Capture the cell that displays the provided text and extract its (x, y) central coordinate. 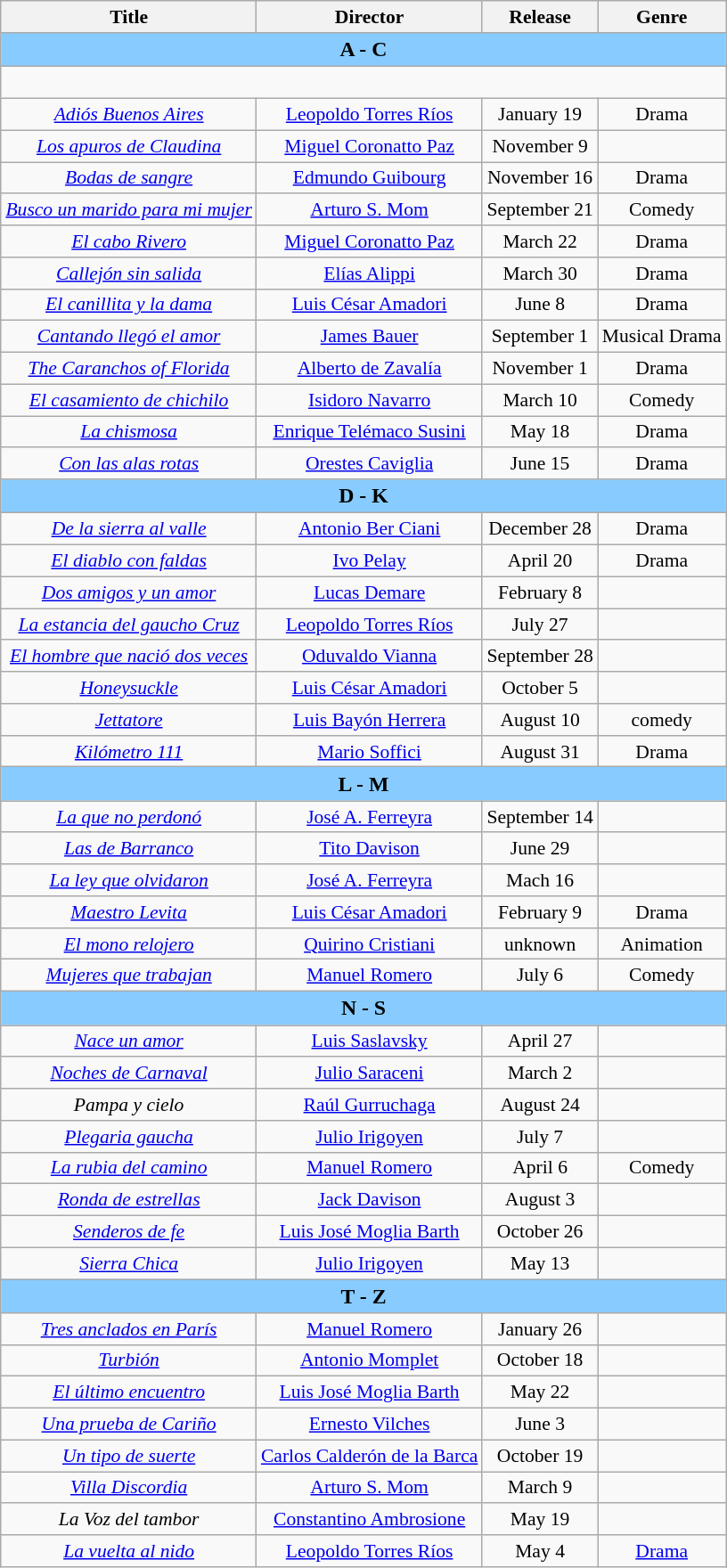
Lucas Demare (369, 592)
August 10 (540, 720)
Nace un amor (128, 1041)
July 27 (540, 625)
El diablo con faldas (128, 561)
Animation (662, 944)
April 20 (540, 561)
La rubia del camino (128, 1168)
Quirino Cristiani (369, 944)
Director (369, 17)
February 9 (540, 912)
May 22 (540, 1392)
Ernesto Vilches (369, 1425)
Jettatore (128, 720)
Dos amigos y un amor (128, 592)
El mono relojero (128, 944)
Release (540, 17)
March 9 (540, 1488)
July 6 (540, 976)
El último encuentro (128, 1392)
Tito Davison (369, 849)
El hombre que nació dos veces (128, 657)
Adiós Buenos Aires (128, 115)
June 15 (540, 464)
March 22 (540, 241)
T - Z (363, 1296)
August 24 (540, 1105)
Alberto de Zavalía (369, 369)
April 27 (540, 1041)
El casamiento de chichilo (128, 400)
Ronda de estrellas (128, 1200)
Jack Davison (369, 1200)
December 28 (540, 529)
Enrique Telémaco Susini (369, 432)
De la sierra al valle (128, 529)
La Voz del tambor (128, 1520)
April 6 (540, 1168)
May 13 (540, 1263)
January 26 (540, 1329)
Raúl Gurruchaga (369, 1105)
Mach 16 (540, 880)
June 8 (540, 305)
August 31 (540, 752)
James Bauer (369, 337)
Antonio Ber Ciani (369, 529)
Cantando llegó el amor (128, 337)
March 2 (540, 1074)
October 26 (540, 1232)
May 4 (540, 1551)
May 18 (540, 432)
The Caranchos of Florida (128, 369)
Busco un marido para mi mujer (128, 210)
Isidoro Navarro (369, 400)
October 19 (540, 1456)
Tres anclados en París (128, 1329)
June 29 (540, 849)
Mario Soffici (369, 752)
Orestes Caviglia (369, 464)
November 16 (540, 178)
November 9 (540, 146)
Honeysuckle (128, 688)
Un tipo de suerte (128, 1456)
October 18 (540, 1360)
La chismosa (128, 432)
Mujeres que trabajan (128, 976)
La ley que olvidaron (128, 880)
September 21 (540, 210)
Title (128, 17)
D - K (363, 496)
March 30 (540, 274)
Maestro Levita (128, 912)
Edmundo Guibourg (369, 178)
Sierra Chica (128, 1263)
Luis Bayón Herrera (369, 720)
Ivo Pelay (369, 561)
unknown (540, 944)
February 8 (540, 592)
Senderos de fe (128, 1232)
Callejón sin salida (128, 274)
October 5 (540, 688)
Elías Alippi (369, 274)
Con las alas rotas (128, 464)
March 10 (540, 400)
September 14 (540, 817)
La que no perdonó (128, 817)
Genre (662, 17)
Kilómetro 111 (128, 752)
May 19 (540, 1520)
A - C (363, 50)
Julio Saraceni (369, 1074)
July 7 (540, 1137)
August 3 (540, 1200)
January 19 (540, 115)
La vuelta al nido (128, 1551)
Noches de Carnaval (128, 1074)
Villa Discordia (128, 1488)
La estancia del gaucho Cruz (128, 625)
Turbión (128, 1360)
Pampa y cielo (128, 1105)
L - M (363, 784)
Carlos Calderón de la Barca (369, 1456)
Las de Barranco (128, 849)
June 3 (540, 1425)
comedy (662, 720)
Antonio Momplet (369, 1360)
El canillita y la dama (128, 305)
El cabo Rivero (128, 241)
Oduvaldo Vianna (369, 657)
September 1 (540, 337)
N - S (363, 1009)
Musical Drama (662, 337)
Constantino Ambrosione (369, 1520)
Los apuros de Claudina (128, 146)
November 1 (540, 369)
Luis Saslavsky (369, 1041)
Plegaria gaucha (128, 1137)
Bodas de sangre (128, 178)
Una prueba de Cariño (128, 1425)
September 28 (540, 657)
